Search for the cell housing the specified text and yield its [x, y] center coordinate. 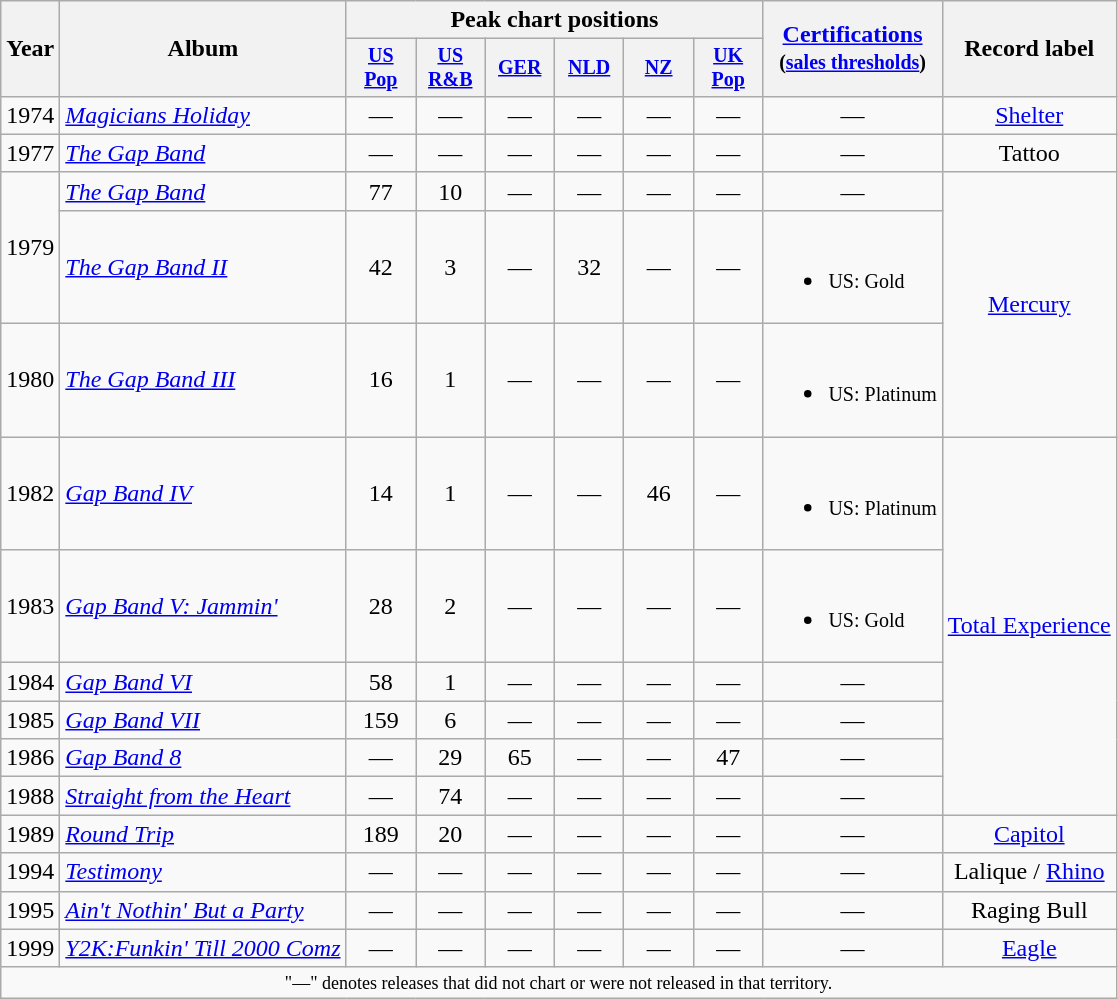
1984 [30, 682]
6 [450, 720]
NZ [658, 68]
159 [380, 720]
Year [30, 49]
10 [450, 191]
1989 [30, 834]
NLD [588, 68]
189 [380, 834]
2 [450, 606]
77 [380, 191]
20 [450, 834]
Testimony [203, 872]
Peak chart positions [554, 20]
The Gap Band II [203, 266]
Capitol [1029, 834]
Shelter [1029, 115]
Gap Band V: Jammin' [203, 606]
Eagle [1029, 948]
The Gap Band III [203, 380]
16 [380, 380]
1988 [30, 796]
32 [588, 266]
USR&B [450, 68]
1983 [30, 606]
Lalique / Rhino [1029, 872]
1995 [30, 910]
28 [380, 606]
Gap Band 8 [203, 758]
47 [728, 758]
Certifications(sales thresholds) [852, 49]
1986 [30, 758]
Record label [1029, 49]
GER [520, 68]
1980 [30, 380]
UK Pop [728, 68]
42 [380, 266]
Ain't Nothin' But a Party [203, 910]
Tattoo [1029, 153]
1994 [30, 872]
Gap Band VII [203, 720]
Magicians Holiday [203, 115]
"—" denotes releases that did not chart or were not released in that territory. [558, 982]
1974 [30, 115]
46 [658, 494]
Raging Bull [1029, 910]
29 [450, 758]
Y2K:Funkin' Till 2000 Comz [203, 948]
58 [380, 682]
US Pop [380, 68]
1982 [30, 494]
1985 [30, 720]
Gap Band IV [203, 494]
Album [203, 49]
74 [450, 796]
3 [450, 266]
Round Trip [203, 834]
65 [520, 758]
1999 [30, 948]
Total Experience [1029, 626]
1977 [30, 153]
1979 [30, 248]
Straight from the Heart [203, 796]
14 [380, 494]
Mercury [1029, 304]
Gap Band VI [203, 682]
